Find where the given text appears and provide that cell's center as [X, Y] coordinate. 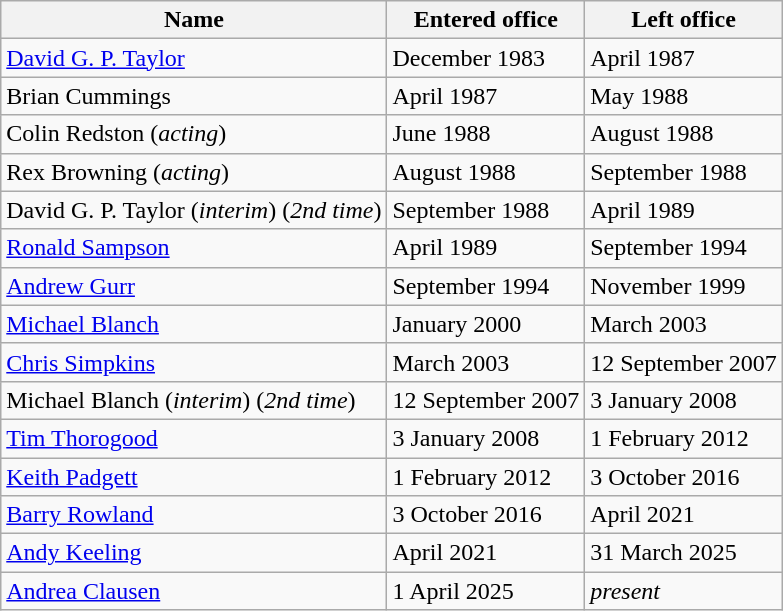
June 1988 [486, 134]
November 1999 [684, 286]
31 March 2025 [684, 553]
Keith Padgett [194, 477]
May 1988 [684, 96]
Barry Rowland [194, 515]
David G. P. Taylor [194, 58]
Chris Simpkins [194, 362]
January 2000 [486, 324]
Entered office [486, 20]
Ronald Sampson [194, 248]
Name [194, 20]
Michael Blanch (interim) (2nd time) [194, 400]
December 1983 [486, 58]
Michael Blanch [194, 324]
Andrea Clausen [194, 591]
Brian Cummings [194, 96]
David G. P. Taylor (interim) (2nd time) [194, 210]
1 April 2025 [486, 591]
Colin Redston (acting) [194, 134]
Rex Browning (acting) [194, 172]
Andy Keeling [194, 553]
Tim Thorogood [194, 438]
present [684, 591]
Andrew Gurr [194, 286]
Left office [684, 20]
